Locate the cell with the specified text and output its [x, y] center coordinate. 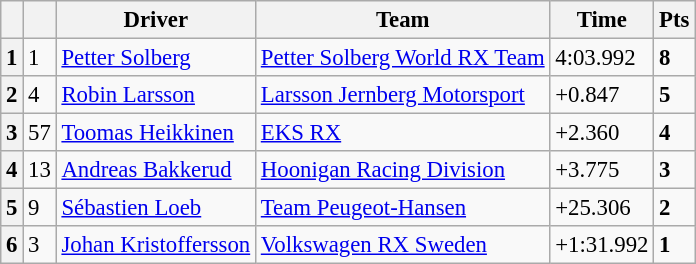
8 [674, 58]
Petter Solberg [156, 58]
Sébastien Loeb [156, 208]
Pts [674, 20]
+2.360 [602, 133]
57 [40, 133]
Team Peugeot-Hansen [402, 208]
+1:31.992 [602, 245]
Robin Larsson [156, 95]
13 [40, 170]
EKS RX [402, 133]
Driver [156, 20]
Hoonigan Racing Division [402, 170]
+3.775 [602, 170]
6 [12, 245]
Andreas Bakkerud [156, 170]
Team [402, 20]
+0.847 [602, 95]
Petter Solberg World RX Team [402, 58]
Time [602, 20]
+25.306 [602, 208]
Larsson Jernberg Motorsport [402, 95]
Johan Kristoffersson [156, 245]
Volkswagen RX Sweden [402, 245]
Toomas Heikkinen [156, 133]
9 [40, 208]
4:03.992 [602, 58]
